Scan for the cell matching the given text and deliver its (X, Y) coordinate at center. 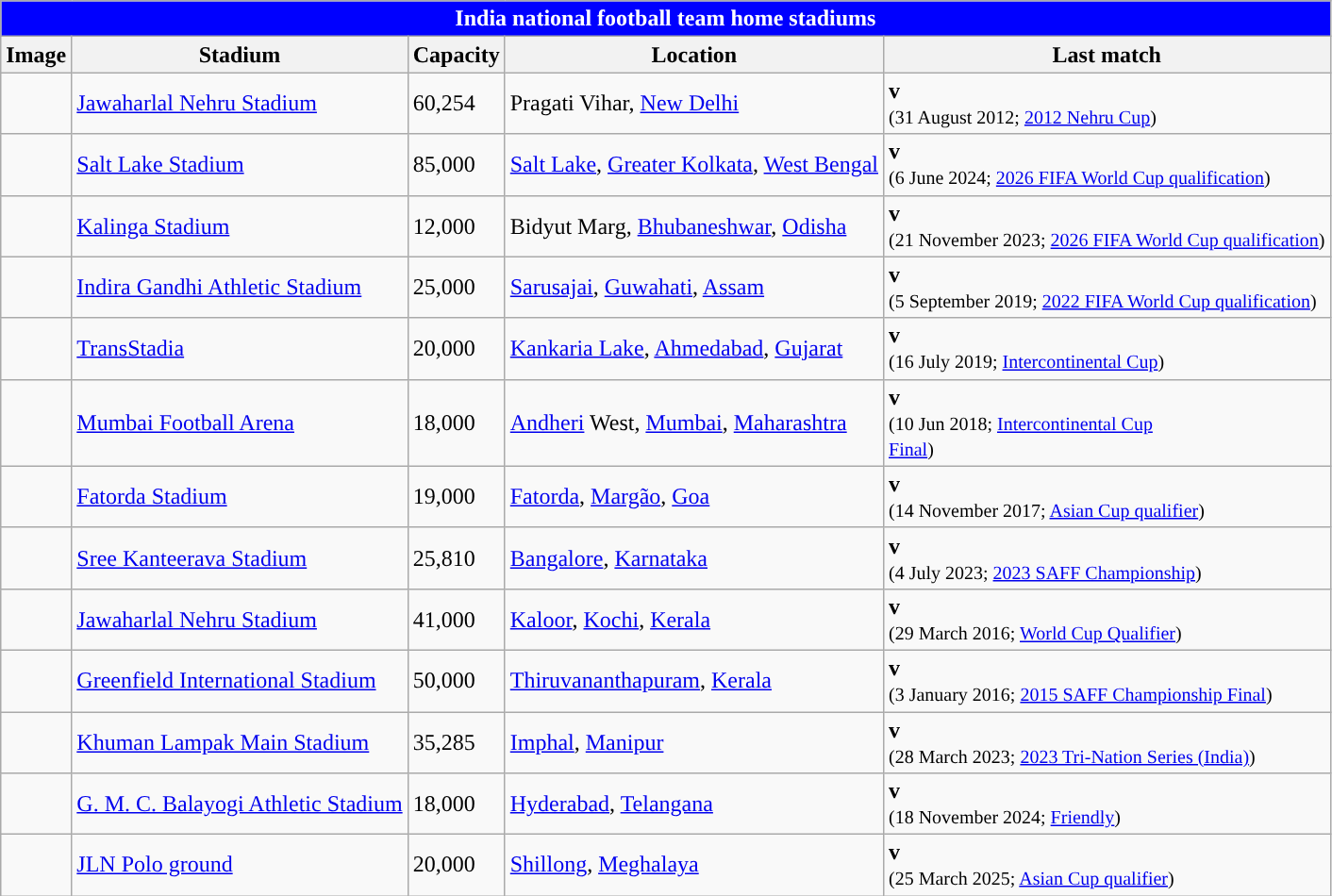
v (18 November 2024; Friendly) (1107, 804)
v (5 September 2019; 2022 FIFA World Cup qualification) (1107, 287)
Mumbai Football Arena (240, 423)
Bidyut Marg, Bhubaneshwar, Odisha (694, 226)
v (4 July 2023; 2023 SAFF Championship) (1107, 558)
Kankaria Lake, Ahmedabad, Gujarat (694, 349)
v (10 Jun 2018; Intercontinental Cup Final) (1107, 423)
50,000 (457, 681)
v (16 July 2019; Intercontinental Cup) (1107, 349)
41,000 (457, 619)
Greenfield International Stadium (240, 681)
60,254 (457, 104)
v (25 March 2025; Asian Cup qualifier) (1107, 866)
v (21 November 2023; 2026 FIFA World Cup qualification) (1107, 226)
Thiruvananthapuram, Kerala (694, 681)
Capacity (457, 55)
Khuman Lampak Main Stadium (240, 741)
Shillong, Meghalaya (694, 866)
Hyderabad, Telangana (694, 804)
Fatorda Stadium (240, 496)
v (14 November 2017; Asian Cup qualifier) (1107, 496)
Imphal, Manipur (694, 741)
Image (36, 55)
35,285 (457, 741)
85,000 (457, 164)
v (28 March 2023; 2023 Tri-Nation Series (India)) (1107, 741)
Bangalore, Karnataka (694, 558)
TransStadia (240, 349)
v (3 January 2016; 2015 SAFF Championship Final) (1107, 681)
Andheri West, Mumbai, Maharashtra (694, 423)
G. M. C. Balayogi Athletic Stadium (240, 804)
Last match (1107, 55)
12,000 (457, 226)
Stadium (240, 55)
Salt Lake, Greater Kolkata, West Bengal (694, 164)
India national football team home stadiums (666, 19)
v (6 June 2024; 2026 FIFA World Cup qualification) (1107, 164)
Salt Lake Stadium (240, 164)
Sarusajai, Guwahati, Assam (694, 287)
Sree Kanteerava Stadium (240, 558)
Fatorda, Margão, Goa (694, 496)
v (31 August 2012; 2012 Nehru Cup) (1107, 104)
Pragati Vihar, New Delhi (694, 104)
25,810 (457, 558)
19,000 (457, 496)
Kalinga Stadium (240, 226)
Kaloor, Kochi, Kerala (694, 619)
Indira Gandhi Athletic Stadium (240, 287)
25,000 (457, 287)
v (29 March 2016; World Cup Qualifier) (1107, 619)
JLN Polo ground (240, 866)
Location (694, 55)
